From the cell containing the given text, extract its center point as [X, Y] coordinate. 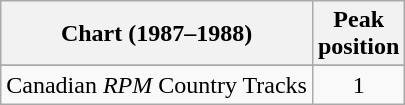
Chart (1987–1988) [157, 34]
Canadian RPM Country Tracks [157, 85]
1 [358, 85]
Peakposition [358, 34]
